Pinpoint the cell where the given text exists, returning its (x, y) midpoint coordinate. 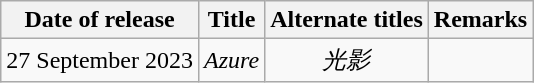
Azure (231, 60)
光影 (347, 60)
Remarks (480, 20)
Title (231, 20)
Alternate titles (347, 20)
Date of release (100, 20)
27 September 2023 (100, 60)
